Find where the given text appears and provide that cell's center as (X, Y) coordinate. 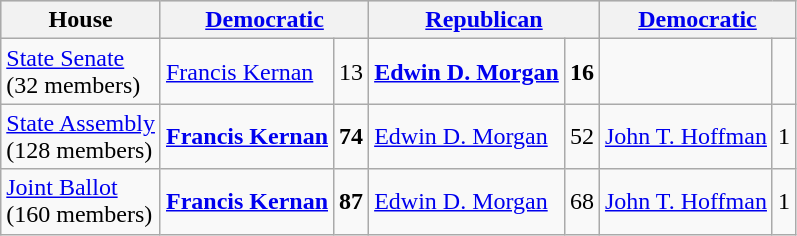
74 (352, 136)
87 (352, 202)
52 (582, 136)
13 (352, 72)
68 (582, 202)
Joint Ballot (160 members) (81, 202)
16 (582, 72)
State Senate (32 members) (81, 72)
State Assembly (128 members) (81, 136)
House (81, 20)
Republican (484, 20)
